Return the (X, Y) coordinate for the center point of the cell that contains the specified text.  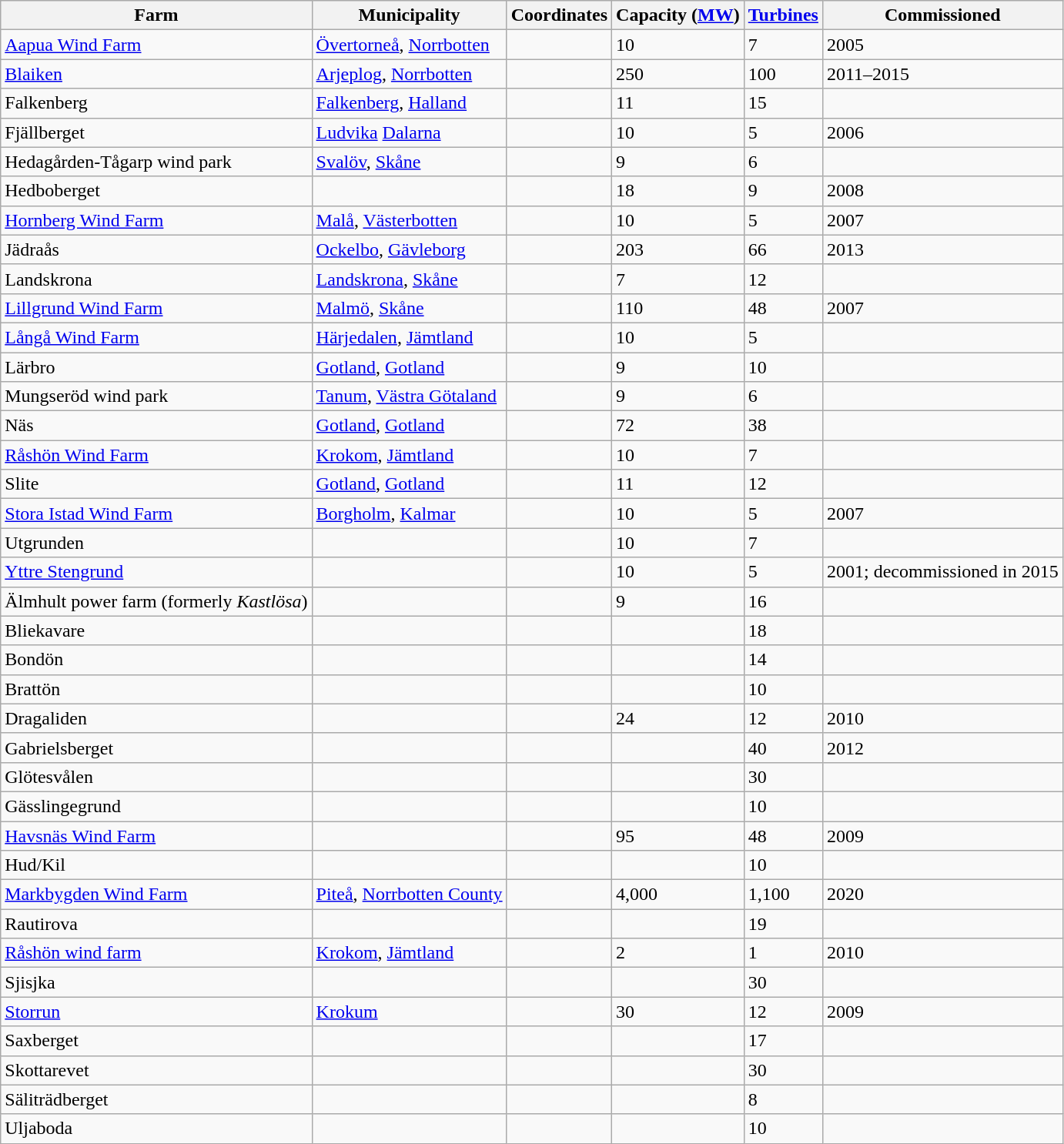
Lillgrund Wind Farm (156, 308)
Yttre Stengrund (156, 572)
Glötesvålen (156, 777)
Slite (156, 484)
2012 (942, 748)
110 (678, 308)
95 (678, 835)
Skottarevet (156, 1070)
16 (783, 601)
17 (783, 1041)
Arjeplog, Norrbotten (410, 74)
Näs (156, 426)
Commissioned (942, 15)
15 (783, 103)
2001; decommissioned in 2015 (942, 572)
8 (783, 1099)
Långå Wind Farm (156, 337)
2008 (942, 191)
Älmhult power farm (formerly Kastlösa) (156, 601)
Coordinates (559, 15)
Falkenberg (156, 103)
2006 (942, 132)
Råshön Wind Farm (156, 455)
72 (678, 426)
Tanum, Västra Götaland (410, 396)
2005 (942, 45)
Dragaliden (156, 718)
Bondön (156, 660)
24 (678, 718)
Hedboberget (156, 191)
Övertorneå, Norrbotten (410, 45)
Ludvika Dalarna (410, 132)
Landskrona (156, 279)
Hud/Kil (156, 865)
Blaiken (156, 74)
Brattön (156, 689)
Utgrunden (156, 543)
Storrun (156, 1012)
Borgholm, Kalmar (410, 513)
Saxberget (156, 1041)
38 (783, 426)
Malmö, Skåne (410, 308)
Svalöv, Skåne (410, 162)
250 (678, 74)
Bliekavare (156, 631)
203 (678, 249)
Krokum (410, 1012)
1,100 (783, 895)
Falkenberg, Halland (410, 103)
Turbines (783, 15)
Municipality (410, 15)
Fjällberget (156, 132)
100 (783, 74)
Härjedalen, Jämtland (410, 337)
Hornberg Wind Farm (156, 220)
Säliträdberget (156, 1099)
19 (783, 924)
Lärbro (156, 367)
Havsnäs Wind Farm (156, 835)
Malå, Västerbotten (410, 220)
Hedagården-Tågarp wind park (156, 162)
2020 (942, 895)
2011–2015 (942, 74)
4,000 (678, 895)
Farm (156, 15)
Landskrona, Skåne (410, 279)
Rautirova (156, 924)
Råshön wind farm (156, 953)
Mungseröd wind park (156, 396)
1 (783, 953)
2 (678, 953)
Stora Istad Wind Farm (156, 513)
Sjisjka (156, 982)
2013 (942, 249)
40 (783, 748)
Capacity (MW) (678, 15)
Gabrielsberget (156, 748)
Aapua Wind Farm (156, 45)
66 (783, 249)
Gässlingegrund (156, 806)
Jädraås (156, 249)
Piteå, Norrbotten County (410, 895)
14 (783, 660)
Markbygden Wind Farm (156, 895)
Uljaboda (156, 1129)
Ockelbo, Gävleborg (410, 249)
